Return (X, Y) of the center of cell containing provided text 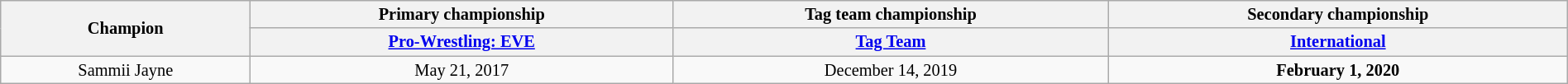
Secondary championship (1338, 14)
Tag team championship (892, 14)
Primary championship (461, 14)
International (1338, 42)
Pro-Wrestling: EVE (461, 42)
Sammii Jayne (126, 70)
December 14, 2019 (892, 70)
February 1, 2020 (1338, 70)
Champion (126, 28)
Tag Team (892, 42)
May 21, 2017 (461, 70)
